Return (x, y) of the center of cell containing provided text 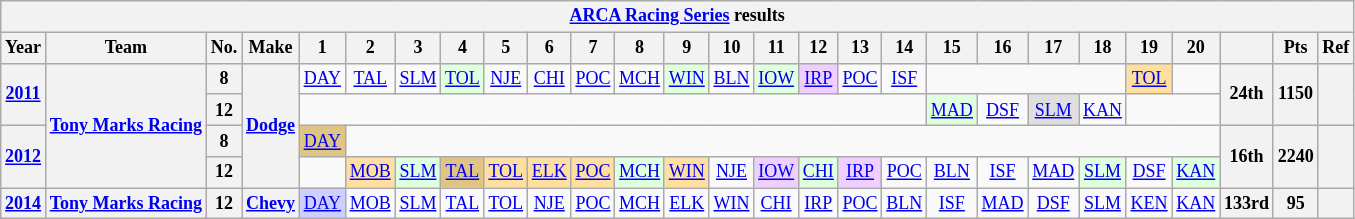
11 (776, 48)
13 (860, 48)
KEN (1149, 204)
9 (686, 48)
20 (1196, 48)
10 (732, 48)
ARCA Racing Series results (678, 16)
15 (952, 48)
14 (904, 48)
24th (1247, 94)
17 (1054, 48)
2014 (24, 204)
133rd (1247, 204)
2 (370, 48)
2011 (24, 94)
7 (593, 48)
16th (1247, 156)
Chevy (271, 204)
18 (1103, 48)
3 (418, 48)
Pts (1296, 48)
95 (1296, 204)
Team (126, 48)
1 (322, 48)
Dodge (271, 126)
6 (549, 48)
1150 (1296, 94)
5 (506, 48)
2012 (24, 156)
Year (24, 48)
Make (271, 48)
No. (224, 48)
19 (1149, 48)
16 (1002, 48)
4 (462, 48)
2240 (1296, 156)
Ref (1336, 48)
